Determine the [x, y] coordinate at the center of the cell enclosing the given text.  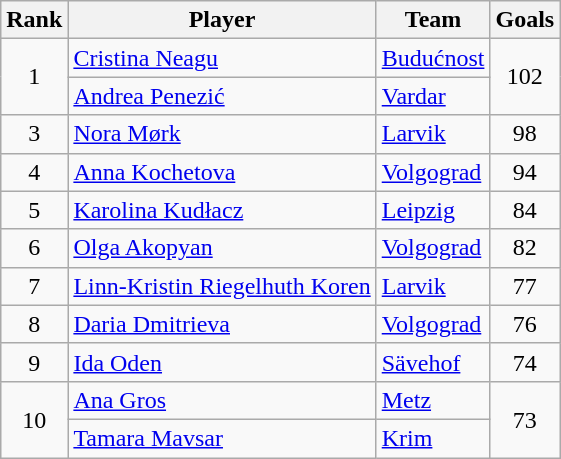
84 [525, 210]
Linn-Kristin Riegelhuth Koren [222, 286]
Olga Akopyan [222, 248]
8 [34, 324]
Anna Kochetova [222, 172]
Ana Gros [222, 400]
74 [525, 362]
Daria Dmitrieva [222, 324]
Goals [525, 20]
76 [525, 324]
98 [525, 134]
6 [34, 248]
Krim [433, 438]
4 [34, 172]
Nora Mørk [222, 134]
Budućnost [433, 58]
Vardar [433, 96]
Sävehof [433, 362]
Player [222, 20]
9 [34, 362]
Leipzig [433, 210]
10 [34, 419]
1 [34, 77]
Team [433, 20]
94 [525, 172]
Tamara Mavsar [222, 438]
5 [34, 210]
77 [525, 286]
3 [34, 134]
Cristina Neagu [222, 58]
82 [525, 248]
Rank [34, 20]
Andrea Penezić [222, 96]
Karolina Kudłacz [222, 210]
73 [525, 419]
Metz [433, 400]
7 [34, 286]
102 [525, 77]
Ida Oden [222, 362]
